Capture the cell that displays the provided text and extract its (x, y) central coordinate. 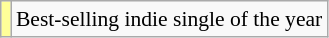
Best-selling indie single of the year (169, 19)
